Pinpoint the cell where the given text exists, returning its (X, Y) midpoint coordinate. 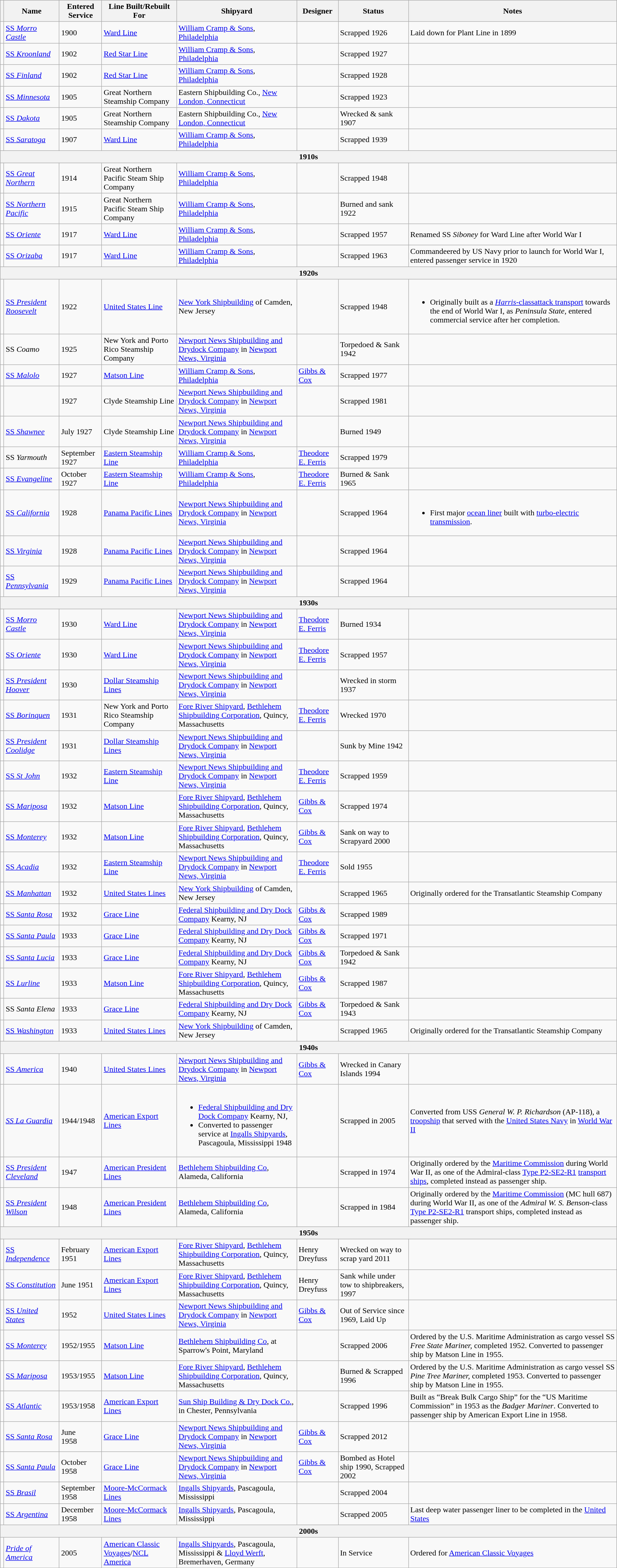
1914 (80, 178)
SS President Cleveland (32, 1172)
1948 (80, 1207)
SS Independence (32, 1254)
Sank while under tow to shipbreakers, 1997 (373, 1285)
SS Lurline (32, 983)
July 1927 (80, 432)
SS President Roosevelt (32, 307)
Federal Shipbuilding and Dry Dock Company Kearny, NJ,Converted to passenger service at Ingalls Shipyards, Pascagoula, Mississippi 1948 (237, 1120)
Shipyard (237, 11)
SS Evangeline (32, 479)
Burned & Sank 1965 (373, 479)
Burned 1934 (373, 624)
1953/1955 (80, 1376)
Scrapped 1987 (373, 983)
Line Built/Rebuilt For (139, 11)
SS La Guardia (32, 1120)
SS Yarmouth (32, 458)
SS Great Northern (32, 178)
Name (32, 11)
Scrapped 1928 (373, 75)
1925 (80, 349)
SS Atlantic (32, 1406)
Scrapped 1923 (373, 97)
Status (373, 11)
1952 (80, 1315)
1922 (80, 307)
Scrapped 1926 (373, 32)
September 1927 (80, 458)
Scrapped 2006 (373, 1345)
SS President Coolidge (32, 746)
Ordered by the U.S. Maritime Administration as cargo vessel SS Pine Tree Mariner, completed 1953. Converted to passenger ship by Matson Line in 1955. (513, 1376)
Sun Ship Building & Dry Dock Co., in Chester, Pennsylvania (237, 1406)
SS Finland (32, 75)
United States Line (139, 307)
In Service (373, 1553)
Scrapped 1996 (373, 1406)
Scrapped 1927 (373, 54)
1910s (308, 157)
Out of Service since 1969, Laid Up (373, 1315)
Scrapped 1963 (373, 256)
1940s (308, 1047)
Scrapped 1971 (373, 936)
Scrapped 1979 (373, 458)
Sunk by Mine 1942 (373, 746)
Burned 1949 (373, 432)
2005 (80, 1553)
Last deep water passenger liner to be completed in the United States (513, 1514)
Scrapped 1939 (373, 140)
1953/1958 (80, 1406)
Converted from USS General W. P. Richardson (AP-118), a troopship that served with the United States Navy in World War II (513, 1120)
SS President Hoover (32, 685)
September 1958 (80, 1493)
SS Saratoga (32, 140)
SS Northern Pacific (32, 208)
Burned & Scrapped 1996 (373, 1376)
Entered Service (80, 11)
SS Orizaba (32, 256)
Ingalls Shipyards, Pascagoula, Mississippi & Lloyd Werft, Bremerhaven, Germany (237, 1553)
American Classic Voyages/NCL America (139, 1553)
Scrapped 1977 (373, 375)
Scrapped 1981 (373, 401)
1915 (80, 208)
Wrecked in Canary Islands 1994 (373, 1069)
1907 (80, 140)
2000s (308, 1531)
Notes (513, 11)
SS Malolo (32, 375)
SS Shawnee (32, 432)
Designer (318, 11)
October 1927 (80, 479)
Bethlehem Shipbuilding Co, at Sparrow's Point, Maryland (237, 1345)
SS Borinquen (32, 715)
SS Argentina (32, 1514)
Wrecked in storm 1937 (373, 685)
Scrapped in 2005 (373, 1120)
1920s (308, 273)
SS Manhattan (32, 893)
1940 (80, 1069)
SS Acadia (32, 867)
SS Virginia (32, 551)
SS Pennsylvania (32, 581)
1952/1955 (80, 1345)
Scrapped 2012 (373, 1436)
SS Kroonland (32, 54)
SS Dakota (32, 118)
SS St John (32, 776)
December 1958 (80, 1514)
Wrecked on way to scrap yard 2011 (373, 1254)
Scrapped in 1984 (373, 1207)
Scrapped 1959 (373, 776)
SS Santa Lucia (32, 957)
Wrecked 1970 (373, 715)
Wrecked & sank 1907 (373, 118)
SS Washington (32, 1031)
Ordered for American Classic Voyages (513, 1553)
SS Brasil (32, 1493)
Scrapped 2004 (373, 1493)
Scrapped 2005 (373, 1514)
Laid down for Plant Line in 1899 (513, 32)
Scrapped 1989 (373, 915)
First major ocean liner built with turbo-electric transmission. (513, 513)
Renamed SS Siboney for Ward Line after World War I (513, 234)
SS Coamo (32, 349)
Scrapped in 1974 (373, 1172)
February 1951 (80, 1254)
1900 (80, 32)
Pride of America (32, 1553)
Sank on way to Scrapyard 2000 (373, 837)
Torpedoed & Sank 1943 (373, 1009)
Bombed as Hotel ship 1990, Scrapped 2002 (373, 1467)
SS America (32, 1069)
1944/1948 (80, 1120)
Commandeered by US Navy prior to launch for World War I, entered passenger service in 1920 (513, 256)
1947 (80, 1172)
Burned and sank 1922 (373, 208)
Sold 1955 (373, 867)
SS Constitution (32, 1285)
1950s (308, 1233)
SS United States (32, 1315)
1929 (80, 581)
SS Santa Elena (32, 1009)
SS California (32, 513)
October 1958 (80, 1467)
June 1951 (80, 1285)
June1958 (80, 1436)
1930s (308, 603)
SS Minnesota (32, 97)
SS President Wilson (32, 1207)
Scrapped 1974 (373, 806)
